Return (x, y) of the center of cell containing provided text 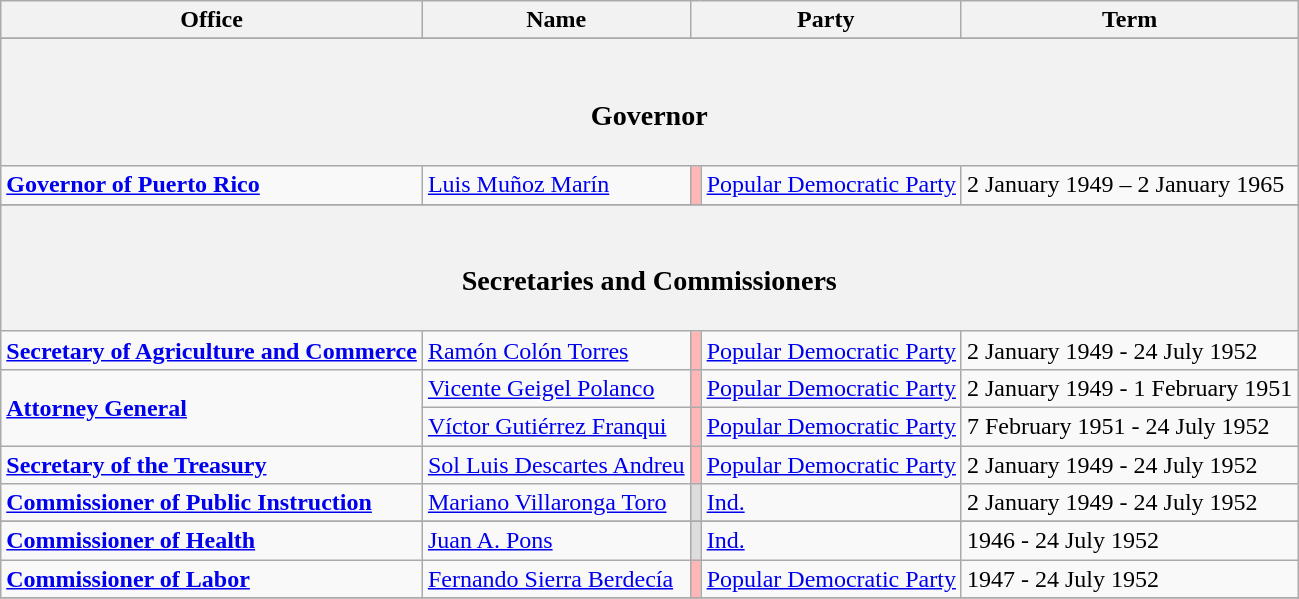
7 February 1951 - 24 July 1952 (1129, 426)
Fernando Sierra Berdecía (556, 579)
Office (212, 20)
Mariano Villaronga Toro (556, 503)
1947 - 24 July 1952 (1129, 579)
Commissioner of Public Instruction (212, 503)
2 January 1949 - 1 February 1951 (1129, 388)
Ramón Colón Torres (556, 350)
Commissioner of Health (212, 541)
Secretary of the Treasury (212, 465)
1946 - 24 July 1952 (1129, 541)
Sol Luis Descartes Andreu (556, 465)
Secretaries and Commissioners (650, 268)
Term (1129, 20)
Attorney General (212, 407)
Governor (650, 102)
Luis Muñoz Marín (556, 185)
Vicente Geigel Polanco (556, 388)
Secretary of Agriculture and Commerce (212, 350)
Name (556, 20)
2 January 1949 – 2 January 1965 (1129, 185)
Juan A. Pons (556, 541)
Víctor Gutiérrez Franqui (556, 426)
Governor of Puerto Rico (212, 185)
Party (826, 20)
Commissioner of Labor (212, 579)
